Return the [X, Y] coordinate for the center point of the cell that contains the specified text.  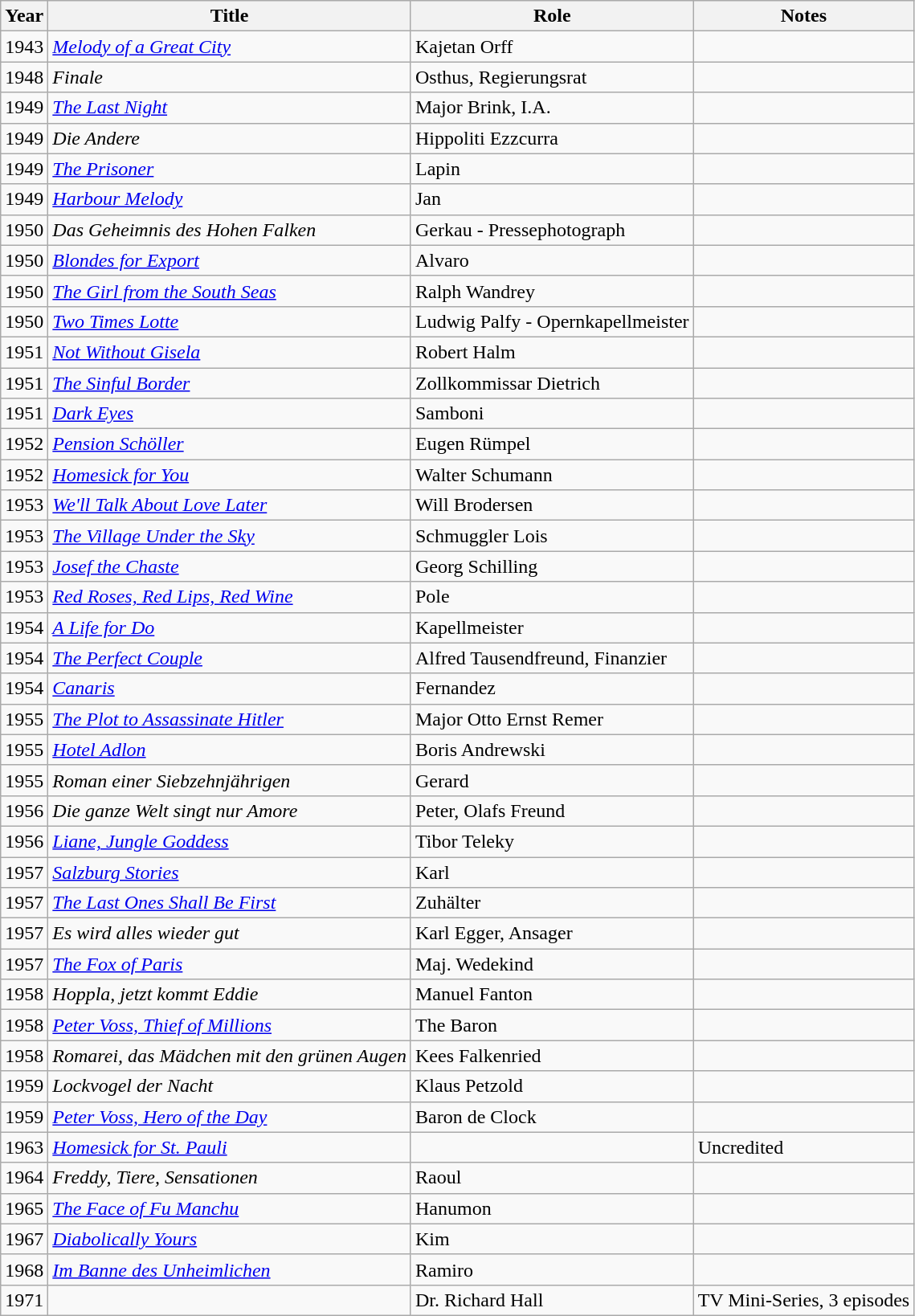
Kim [552, 1239]
Ramiro [552, 1269]
Jan [552, 199]
Osthus, Regierungsrat [552, 77]
Hoppla, jetzt kommt Eddie [230, 995]
Canaris [230, 689]
Two Times Lotte [230, 321]
Year [24, 16]
Pension Schöller [230, 444]
Alvaro [552, 260]
Title [230, 16]
Kees Falkenried [552, 1056]
1965 [24, 1208]
Romarei, das Mädchen mit den grünen Augen [230, 1056]
1971 [24, 1300]
The Plot to Assassinate Hitler [230, 719]
Josef the Chaste [230, 566]
The Fox of Paris [230, 964]
Schmuggler Lois [552, 536]
Peter Voss, Thief of Millions [230, 1025]
Notes [803, 16]
The Last Night [230, 108]
Manuel Fanton [552, 995]
The Face of Fu Manchu [230, 1208]
Tibor Teleky [552, 841]
Walter Schumann [552, 475]
Finale [230, 77]
Blondes for Export [230, 260]
Ludwig Palfy - Opernkapellmeister [552, 321]
Liane, Jungle Goddess [230, 841]
Fernandez [552, 689]
Alfred Tausendfreund, Finanzier [552, 658]
Das Geheimnis des Hohen Falken [230, 230]
Kajetan Orff [552, 47]
Die ganze Welt singt nur Amore [230, 811]
Es wird alles wieder gut [230, 934]
A Life for Do [230, 627]
Die Andere [230, 138]
Boris Andrewski [552, 750]
Georg Schilling [552, 566]
The Village Under the Sky [230, 536]
Homesick for St. Pauli [230, 1147]
The Prisoner [230, 169]
Samboni [552, 414]
Hippoliti Ezzcurra [552, 138]
Hanumon [552, 1208]
Homesick for You [230, 475]
Hotel Adlon [230, 750]
Uncredited [803, 1147]
Gerkau - Pressephotograph [552, 230]
Melody of a Great City [230, 47]
Major Otto Ernst Remer [552, 719]
The Perfect Couple [230, 658]
Robert Halm [552, 352]
1963 [24, 1147]
Ralph Wandrey [552, 291]
Baron de Clock [552, 1117]
Zollkommissar Dietrich [552, 383]
Gerard [552, 780]
Dr. Richard Hall [552, 1300]
Lockvogel der Nacht [230, 1086]
Klaus Petzold [552, 1086]
1948 [24, 77]
1964 [24, 1178]
Maj. Wedekind [552, 964]
Pole [552, 597]
Major Brink, I.A. [552, 108]
Karl Egger, Ansager [552, 934]
Not Without Gisela [230, 352]
Peter, Olafs Freund [552, 811]
The Sinful Border [230, 383]
Will Brodersen [552, 505]
Dark Eyes [230, 414]
We'll Talk About Love Later [230, 505]
Salzburg Stories [230, 872]
The Baron [552, 1025]
Lapin [552, 169]
Raoul [552, 1178]
Peter Voss, Hero of the Day [230, 1117]
1968 [24, 1269]
Harbour Melody [230, 199]
Im Banne des Unheimlichen [230, 1269]
Zuhälter [552, 903]
Eugen Rümpel [552, 444]
1967 [24, 1239]
The Last Ones Shall Be First [230, 903]
TV Mini-Series, 3 episodes [803, 1300]
Kapellmeister [552, 627]
Role [552, 16]
Diabolically Yours [230, 1239]
Freddy, Tiere, Sensationen [230, 1178]
Roman einer Siebzehnjährigen [230, 780]
The Girl from the South Seas [230, 291]
1943 [24, 47]
Red Roses, Red Lips, Red Wine [230, 597]
Karl [552, 872]
